Locate the cell with the specified text and output its (x, y) center coordinate. 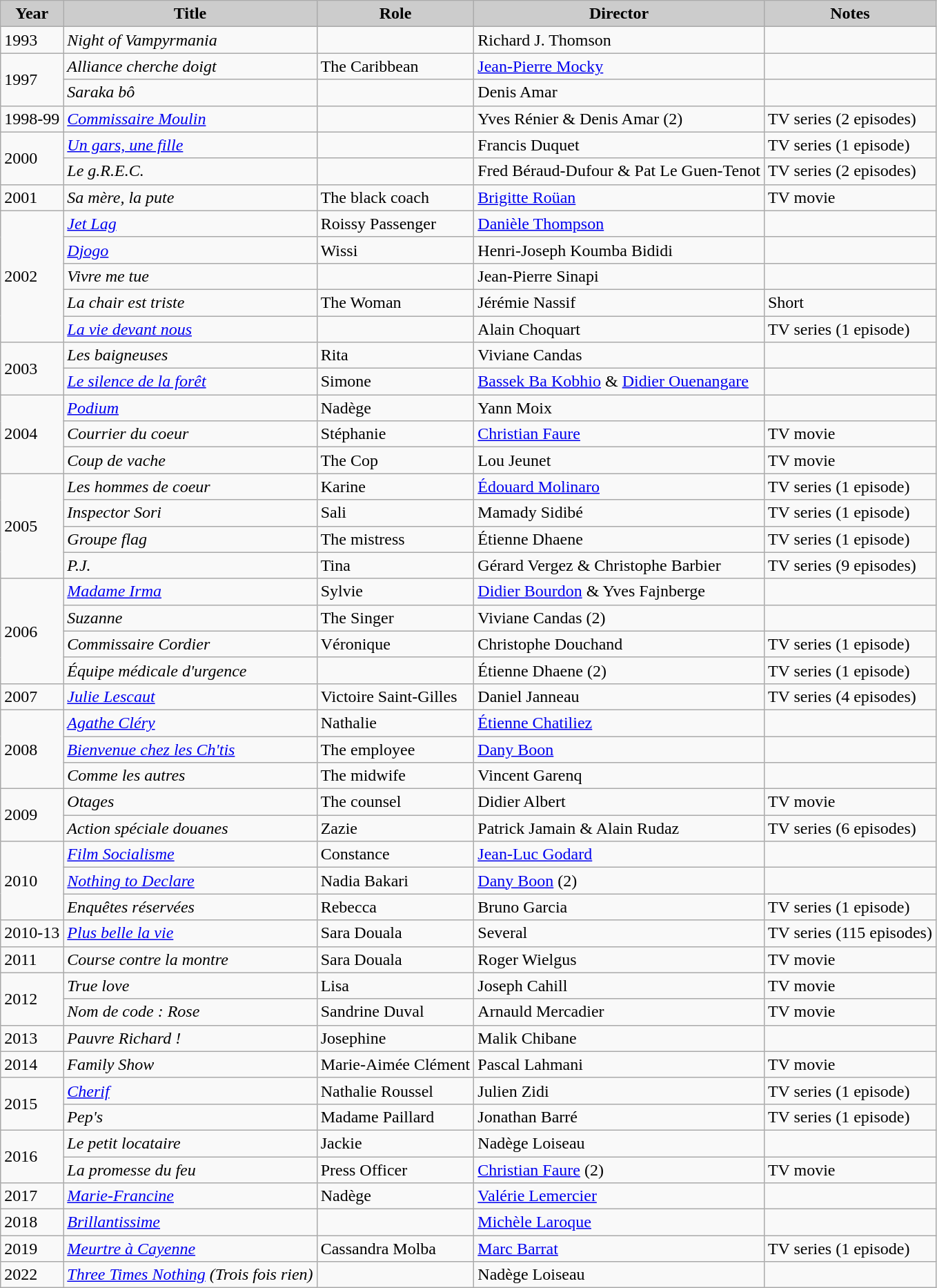
Cherif (190, 1091)
Family Show (190, 1064)
Les baigneuses (190, 355)
Julie Lescaut (190, 696)
Équipe médicale d'urgence (190, 670)
Night of Vampyrmania (190, 40)
Suzanne (190, 618)
Bruno Garcia (620, 907)
2016 (32, 1156)
Jean-Luc Godard (620, 855)
Jean-Pierre Sinapi (620, 276)
Sali (395, 513)
Short (850, 302)
Dany Boon (2) (620, 881)
Le petit locataire (190, 1143)
2005 (32, 526)
Comme les autres (190, 776)
Sa mère, la pute (190, 197)
Meurtre à Cayenne (190, 1249)
Constance (395, 855)
Jackie (395, 1143)
The black coach (395, 197)
P.J. (190, 565)
Courrier du coeur (190, 434)
Wissi (395, 250)
Nom de code : Rose (190, 1012)
Marc Barrat (620, 1249)
The Woman (395, 302)
Véronique (395, 644)
2006 (32, 631)
Nothing to Declare (190, 881)
Tina (395, 565)
2017 (32, 1196)
Viviane Candas (620, 355)
2022 (32, 1275)
2015 (32, 1104)
Rita (395, 355)
The Singer (395, 618)
Commissaire Cordier (190, 644)
Gérard Vergez & Christophe Barbier (620, 565)
Henri-Joseph Koumba Bididi (620, 250)
Nathalie (395, 723)
Richard J. Thomson (620, 40)
Jonathan Barré (620, 1117)
Patrick Jamain & Alain Rudaz (620, 828)
Simone (395, 382)
Plus belle la vie (190, 933)
Joseph Cahill (620, 986)
Several (620, 933)
Valérie Lemercier (620, 1196)
Djogo (190, 250)
Daniel Janneau (620, 696)
The counsel (395, 802)
2002 (32, 276)
Groupe flag (190, 539)
Cassandra Molba (395, 1249)
La chair est triste (190, 302)
Brigitte Roüan (620, 197)
Michèle Laroque (620, 1222)
1993 (32, 40)
Nathalie Roussel (395, 1091)
TV series (9 episodes) (850, 565)
Commissaire Moulin (190, 119)
Film Socialisme (190, 855)
Title (190, 14)
Alliance cherche doigt (190, 66)
Madame Irma (190, 592)
Director (620, 14)
Étienne Dhaene (620, 539)
Un gars, une fille (190, 145)
TV series (115 episodes) (850, 933)
Otages (190, 802)
2018 (32, 1222)
Stéphanie (395, 434)
Pascal Lahmani (620, 1064)
Alain Choquart (620, 329)
Christophe Douchand (620, 644)
Madame Paillard (395, 1117)
TV series (6 episodes) (850, 828)
2012 (32, 999)
Vivre me tue (190, 276)
Viviane Candas (2) (620, 618)
Rebecca (395, 907)
Sylvie (395, 592)
2000 (32, 158)
2009 (32, 815)
Didier Bourdon & Yves Fajnberge (620, 592)
Coup de vache (190, 460)
Francis Duquet (620, 145)
Le silence de la forêt (190, 382)
TV series (4 episodes) (850, 696)
The Caribbean (395, 66)
Pep's (190, 1117)
1997 (32, 79)
Étienne Chatiliez (620, 723)
Roissy Passenger (395, 224)
Agathe Cléry (190, 723)
Notes (850, 14)
Jean-Pierre Mocky (620, 66)
Three Times Nothing (Trois fois rien) (190, 1275)
Vincent Garenq (620, 776)
Marie-Aimée Clément (395, 1064)
Inspector Sori (190, 513)
Pauvre Richard ! (190, 1038)
Course contre la montre (190, 959)
Lou Jeunet (620, 460)
Arnauld Mercadier (620, 1012)
Yves Rénier & Denis Amar (2) (620, 119)
Josephine (395, 1038)
Karine (395, 487)
Dany Boon (620, 749)
2019 (32, 1249)
Yann Moix (620, 408)
True love (190, 986)
The mistress (395, 539)
Édouard Molinaro (620, 487)
Victoire Saint-Gilles (395, 696)
Le g.R.E.C. (190, 171)
Zazie (395, 828)
Étienne Dhaene (2) (620, 670)
Christian Faure (2) (620, 1170)
Didier Albert (620, 802)
2003 (32, 369)
Roger Wielgus (620, 959)
Marie-Francine (190, 1196)
Nadia Bakari (395, 881)
Role (395, 14)
La vie devant nous (190, 329)
The midwife (395, 776)
2008 (32, 749)
Les hommes de coeur (190, 487)
Jérémie Nassif (620, 302)
Fred Béraud-Dufour & Pat Le Guen-Tenot (620, 171)
2010-13 (32, 933)
Julien Zidi (620, 1091)
Jet Lag (190, 224)
Bienvenue chez les Ch'tis (190, 749)
2013 (32, 1038)
Brillantissime (190, 1222)
The Cop (395, 460)
1998-99 (32, 119)
La promesse du feu (190, 1170)
Year (32, 14)
2001 (32, 197)
Mamady Sidibé (620, 513)
Lisa (395, 986)
2007 (32, 696)
Christian Faure (620, 434)
Press Officer (395, 1170)
Action spéciale douanes (190, 828)
2014 (32, 1064)
The employee (395, 749)
Danièle Thompson (620, 224)
Denis Amar (620, 92)
Malik Chibane (620, 1038)
Bassek Ba Kobhio & Didier Ouenangare (620, 382)
Sandrine Duval (395, 1012)
2010 (32, 881)
Saraka bô (190, 92)
2011 (32, 959)
Enquêtes réservées (190, 907)
2004 (32, 434)
Podium (190, 408)
